Locate the cell with the specified text and output its [X, Y] center coordinate. 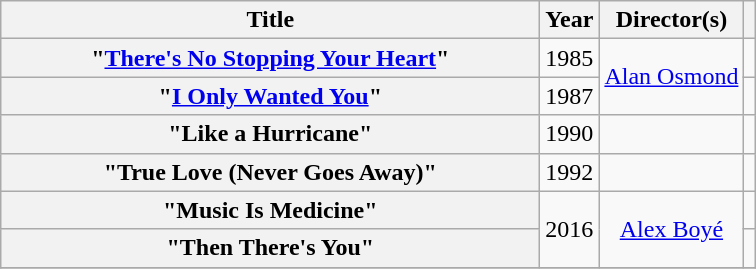
"True Love (Never Goes Away)" [270, 172]
1992 [570, 172]
"There's No Stopping Your Heart" [270, 58]
"Then There's You" [270, 248]
Alex Boyé [672, 229]
"I Only Wanted You" [270, 96]
Year [570, 20]
1985 [570, 58]
1987 [570, 96]
1990 [570, 134]
"Music Is Medicine" [270, 210]
2016 [570, 229]
Director(s) [672, 20]
Alan Osmond [672, 77]
"Like a Hurricane" [270, 134]
Title [270, 20]
